From the cell containing the given text, extract its center point as (X, Y) coordinate. 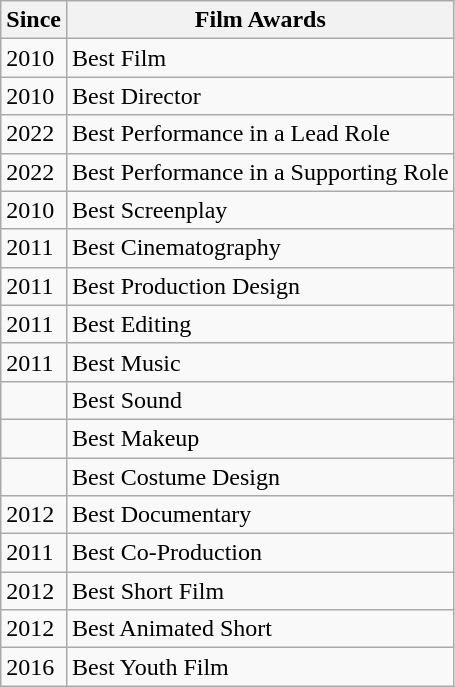
Best Documentary (260, 515)
Best Director (260, 96)
Best Co-Production (260, 553)
Best Production Design (260, 286)
Best Makeup (260, 438)
2016 (34, 667)
Best Cinematography (260, 248)
Best Performance in a Supporting Role (260, 172)
Best Short Film (260, 591)
Best Music (260, 362)
Best Animated Short (260, 629)
Since (34, 20)
Film Awards (260, 20)
Best Sound (260, 400)
Best Costume Design (260, 477)
Best Youth Film (260, 667)
Best Performance in a Lead Role (260, 134)
Best Screenplay (260, 210)
Best Film (260, 58)
Best Editing (260, 324)
